Search for the cell housing the specified text and yield its (X, Y) center coordinate. 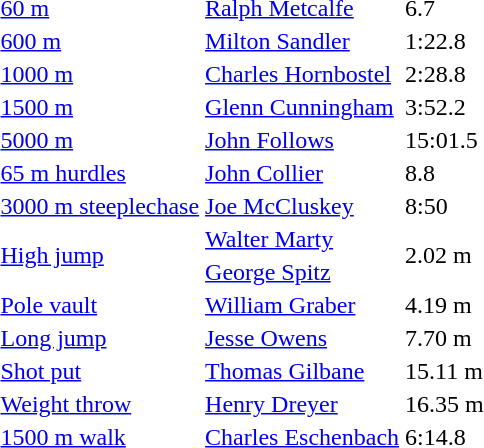
Charles Hornbostel (302, 74)
Thomas Gilbane (302, 371)
Milton Sandler (302, 41)
John Follows (302, 140)
Glenn Cunningham (302, 107)
Walter Marty (302, 239)
Jesse Owens (302, 338)
John Collier (302, 173)
Joe McCluskey (302, 206)
William Graber (302, 305)
George Spitz (302, 272)
Henry Dreyer (302, 404)
